Pinpoint the cell where the given text exists, returning its [x, y] midpoint coordinate. 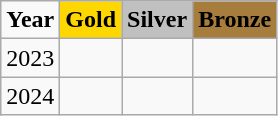
Year [30, 20]
2023 [30, 58]
Gold [91, 20]
Silver [158, 20]
Bronze [235, 20]
2024 [30, 96]
